Return [X, Y] of the center of cell containing provided text 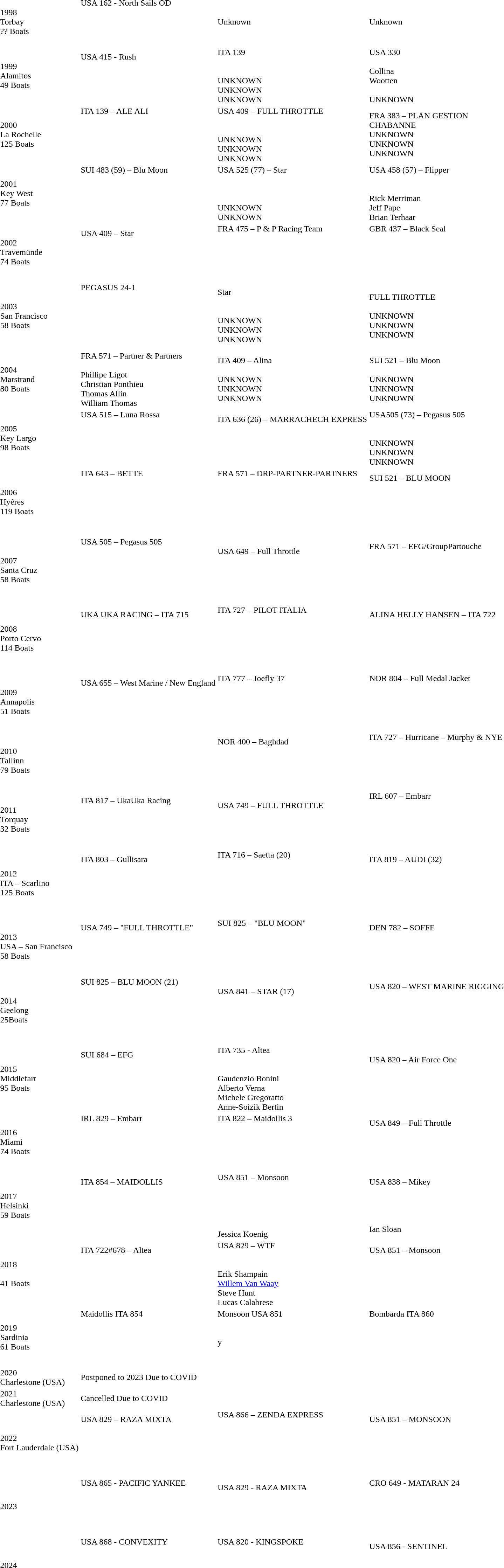
UKA UKA RACING – ITA 715 [148, 638]
USA 841 – STAR (17) [292, 1010]
ITA 139 – ALE ALI [148, 134]
USA 415 - Rush [148, 76]
ITA 822 – Maidollis 3 [292, 1142]
USA 749 – "FULL THROTTLE" [148, 947]
USA 851 – Monsoon Jessica Koenig [292, 1206]
FRA 571 – Partner & PartnersPhillipe LigotChristian PonthieuThomas AllinWilliam Thomas [148, 380]
ITA 722#678 – Altea [148, 1274]
Monsoon USA 851 y [292, 1338]
USA 829 – WTF Erik Shampain Willem Van Waay Steve Hunt Lucas Calabrese [292, 1274]
USA 829 – RAZA MIXTA [148, 1443]
USA 505 – Pegasus 505 [148, 570]
Maidollis ITA 854 [148, 1338]
ITA 643 – BETTE [148, 502]
ITA 727 – PILOT ITALIA [292, 638]
ITA 409 – AlinaUNKNOWNUNKNOWNUNKNOWN [292, 380]
ITA 817 – UkaUka Racing [148, 819]
ITA 636 (26) – MARRACHECH EXPRESS [292, 438]
USA 649 – Full Throttle [292, 570]
FRA 571 – DRP-PARTNER-PARTNERS [292, 502]
USA 749 – FULL THROTTLE [292, 819]
ITA 139 UNKNOWN UNKNOWN UNKNOWN [292, 76]
ITA 735 - Altea Gaudenzio Bonini Alberto Verna Michele Gregoratto Anne-Soizik Bertin [292, 1078]
NOR 400 – Baghdad [292, 761]
SUI 825 – BLU MOON (21) [148, 1010]
USA 829 - RAZA MIXTA [292, 1506]
USA 655 – West Marine / New England [148, 702]
USA 866 – ZENDA EXPRESS [292, 1443]
IRL 829 – Embarr [148, 1142]
PEGASUS 24-1 [148, 316]
USA 409 – Star [148, 252]
SUI 483 (59) – Blu Moon [148, 193]
ITA 777 – Joefly 37 [292, 702]
USA 409 – FULL THROTTLE UNKNOWN UNKNOWN UNKNOWN [292, 134]
ITA 716 – Saetta (20) [292, 883]
USA 865 - PACIFIC YANKEE [148, 1506]
SUI 684 – EFG [148, 1078]
SUI 825 – "BLU MOON" [292, 947]
ITA 854 – MAIDOLLIS [148, 1206]
ITA 803 – Gullisara [148, 883]
USA 525 (77) – Star UNKNOWN UNKNOWN [292, 193]
USA 515 – Luna Rossa [148, 438]
FRA 475 – P & P Racing Team [292, 252]
StarUNKNOWNUNKNOWNUNKNOWN [292, 316]
